Identify which cell holds the provided text, then report its (x, y) central coordinate. 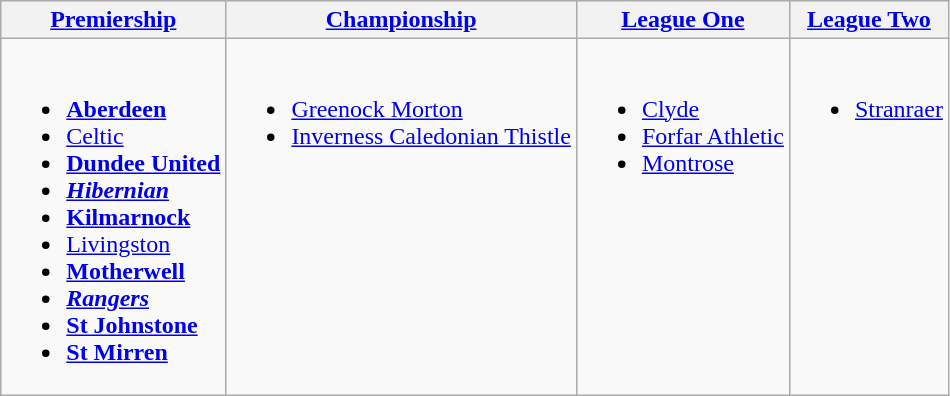
Championship (402, 20)
AberdeenCelticDundee UnitedHibernianKilmarnockLivingstonMotherwellRangersSt JohnstoneSt Mirren (114, 217)
Stranraer (868, 217)
League One (682, 20)
Greenock MortonInverness Caledonian Thistle (402, 217)
Premiership (114, 20)
League Two (868, 20)
ClydeForfar AthleticMontrose (682, 217)
